Search for the cell housing the specified text and yield its (x, y) center coordinate. 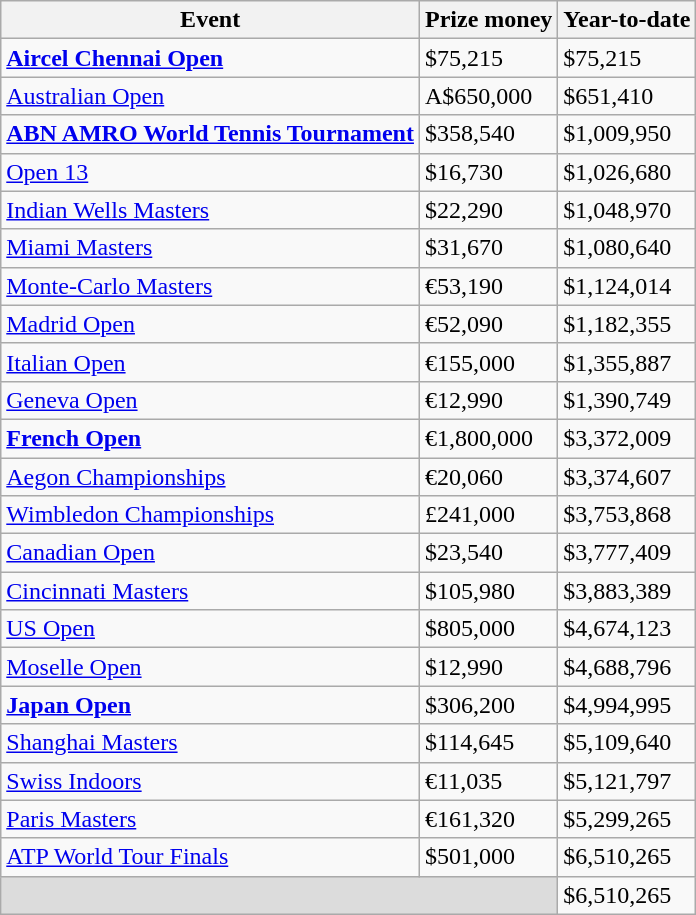
Cincinnati Masters (210, 591)
Open 13 (210, 172)
Monte-Carlo Masters (210, 286)
€161,320 (488, 819)
$805,000 (488, 629)
Indian Wells Masters (210, 210)
Australian Open (210, 96)
Aircel Chennai Open (210, 58)
$3,777,409 (627, 553)
$5,109,640 (627, 743)
£241,000 (488, 515)
$12,990 (488, 667)
$4,994,995 (627, 705)
Moselle Open (210, 667)
$16,730 (488, 172)
$358,540 (488, 134)
Year-to-date (627, 20)
$3,753,868 (627, 515)
$3,883,389 (627, 591)
€52,090 (488, 324)
€53,190 (488, 286)
Aegon Championships (210, 477)
$1,182,355 (627, 324)
$4,688,796 (627, 667)
$306,200 (488, 705)
€1,800,000 (488, 438)
$114,645 (488, 743)
Prize money (488, 20)
Paris Masters (210, 819)
Madrid Open (210, 324)
$5,299,265 (627, 819)
Swiss Indoors (210, 781)
French Open (210, 438)
$1,048,970 (627, 210)
€20,060 (488, 477)
$5,121,797 (627, 781)
$3,374,607 (627, 477)
$1,124,014 (627, 286)
$1,009,950 (627, 134)
$1,080,640 (627, 248)
Italian Open (210, 362)
A$650,000 (488, 96)
Geneva Open (210, 400)
$23,540 (488, 553)
$501,000 (488, 857)
$105,980 (488, 591)
Miami Masters (210, 248)
€155,000 (488, 362)
ABN AMRO World Tennis Tournament (210, 134)
ATP World Tour Finals (210, 857)
$651,410 (627, 96)
US Open (210, 629)
$31,670 (488, 248)
$22,290 (488, 210)
€12,990 (488, 400)
$4,674,123 (627, 629)
Event (210, 20)
$3,372,009 (627, 438)
$1,355,887 (627, 362)
Shanghai Masters (210, 743)
Japan Open (210, 705)
Canadian Open (210, 553)
$1,026,680 (627, 172)
Wimbledon Championships (210, 515)
€11,035 (488, 781)
$1,390,749 (627, 400)
